Find where the given text appears and provide that cell's center as (x, y) coordinate. 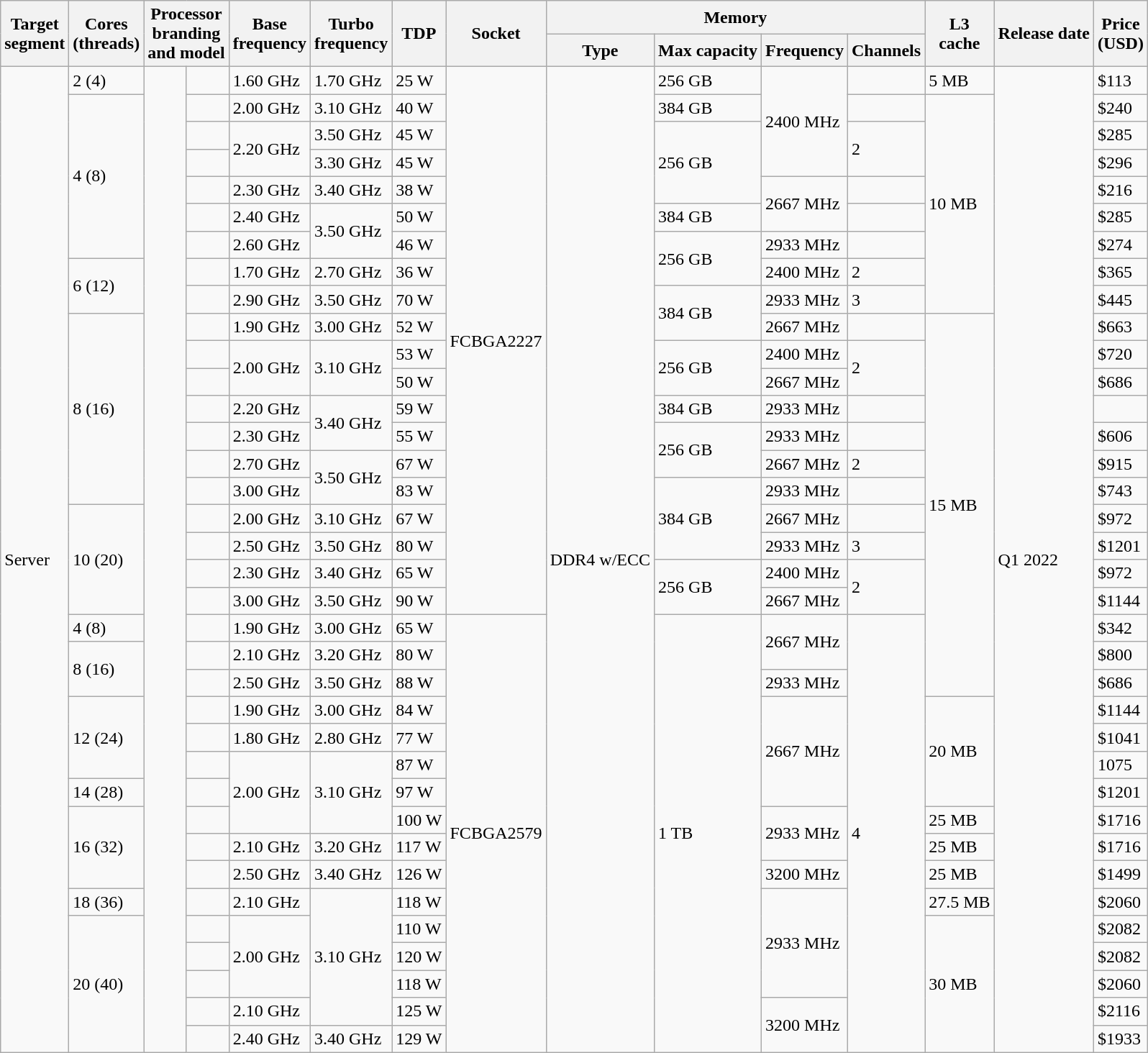
10 (20) (106, 560)
77 W (419, 737)
Frequency (805, 50)
84 W (419, 710)
38 W (419, 190)
TDP (419, 34)
1.60 GHz (269, 81)
Memory (735, 17)
30 MB (960, 984)
40 W (419, 108)
1.80 GHz (269, 737)
97 W (419, 792)
Price(USD) (1121, 34)
FCBGA2579 (496, 833)
Processorbrandingand model (186, 34)
100 W (419, 819)
Q1 2022 (1044, 560)
88 W (419, 683)
$445 (1121, 299)
$720 (1121, 354)
70 W (419, 299)
15 MB (960, 505)
10 MB (960, 204)
DDR4 w/ECC (600, 560)
Type (600, 50)
6 (12) (106, 286)
53 W (419, 354)
25 W (419, 81)
20 (40) (106, 984)
46 W (419, 245)
110 W (419, 929)
4 (886, 833)
36 W (419, 272)
2.90 GHz (269, 299)
$342 (1121, 628)
$240 (1121, 108)
Max capacity (708, 50)
$216 (1121, 190)
$2116 (1121, 1011)
Server (35, 560)
$365 (1121, 272)
1075 (1121, 765)
$296 (1121, 163)
Basefrequency (269, 34)
27.5 MB (960, 902)
$113 (1121, 81)
59 W (419, 409)
83 W (419, 491)
129 W (419, 1039)
55 W (419, 437)
$1041 (1121, 737)
Cores(threads) (106, 34)
2.80 GHz (351, 737)
1 TB (708, 833)
120 W (419, 957)
3.30 GHz (351, 163)
$663 (1121, 327)
18 (36) (106, 902)
2 (4) (106, 81)
125 W (419, 1011)
$915 (1121, 464)
20 MB (960, 751)
52 W (419, 327)
14 (28) (106, 792)
Turbofrequency (351, 34)
12 (24) (106, 737)
$800 (1121, 655)
2.60 GHz (269, 245)
Channels (886, 50)
Target segment (35, 34)
126 W (419, 875)
L3cache (960, 34)
5 MB (960, 81)
Socket (496, 34)
$743 (1121, 491)
$274 (1121, 245)
16 (32) (106, 847)
87 W (419, 765)
$1933 (1121, 1039)
$1499 (1121, 875)
90 W (419, 601)
$606 (1121, 437)
Release date (1044, 34)
117 W (419, 847)
FCBGA2227 (496, 341)
